Return the [X, Y] coordinate for the center point of the cell that contains the specified text.  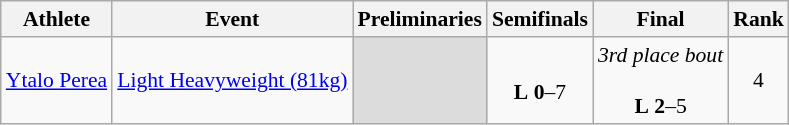
Preliminaries [419, 19]
3rd place bout L 2–5 [660, 80]
Event [232, 19]
Ytalo Perea [56, 80]
Light Heavyweight (81kg) [232, 80]
Final [660, 19]
Athlete [56, 19]
4 [758, 80]
L 0–7 [540, 80]
Semifinals [540, 19]
Rank [758, 19]
